Return (X, Y) of the center of cell containing provided text 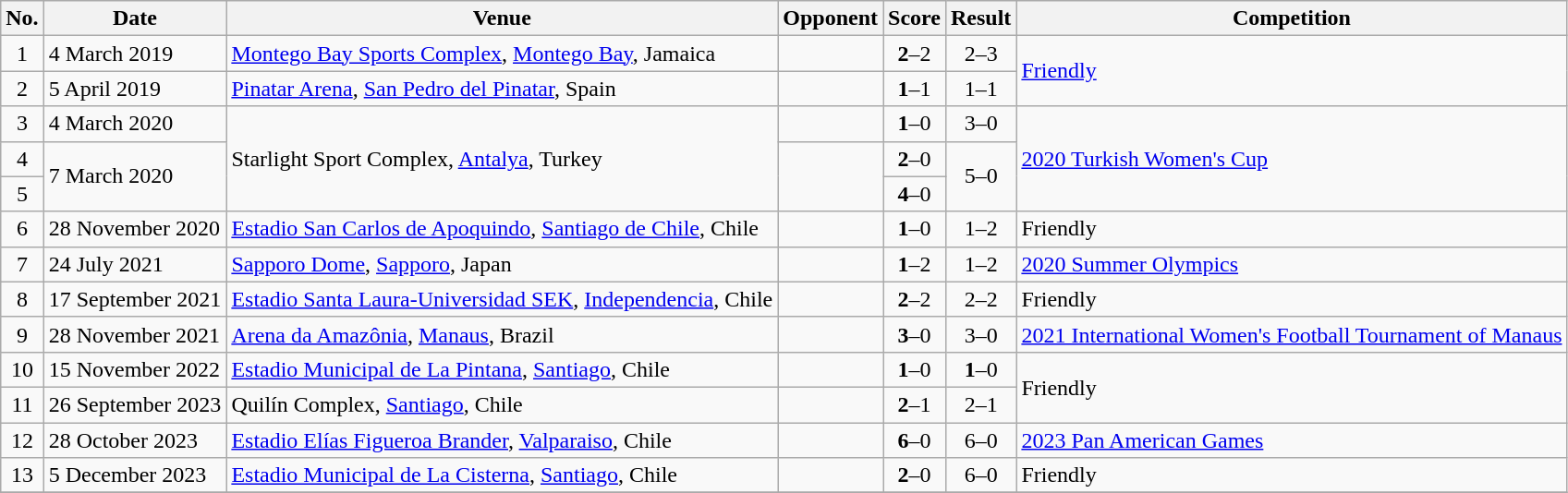
5 December 2023 (135, 475)
Result (980, 18)
Estadio Municipal de La Pintana, Santiago, Chile (503, 369)
28 November 2020 (135, 229)
Arena da Amazônia, Manaus, Brazil (503, 334)
7 (22, 264)
26 September 2023 (135, 404)
28 November 2021 (135, 334)
Estadio Santa Laura-Universidad SEK, Independencia, Chile (503, 299)
4 (22, 159)
2–3 (980, 54)
Competition (1292, 18)
2020 Summer Olympics (1292, 264)
8 (22, 299)
7 March 2020 (135, 176)
3 (22, 124)
Venue (503, 18)
Estadio Elías Figueroa Brander, Valparaiso, Chile (503, 440)
15 November 2022 (135, 369)
10 (22, 369)
2 (22, 89)
Estadio Municipal de La Cisterna, Santiago, Chile (503, 475)
Date (135, 18)
9 (22, 334)
Opponent (831, 18)
28 October 2023 (135, 440)
13 (22, 475)
12 (22, 440)
5 April 2019 (135, 89)
1 (22, 54)
Pinatar Arena, San Pedro del Pinatar, Spain (503, 89)
11 (22, 404)
2020 Turkish Women's Cup (1292, 159)
Starlight Sport Complex, Antalya, Turkey (503, 159)
6 (22, 229)
4 March 2020 (135, 124)
Sapporo Dome, Sapporo, Japan (503, 264)
4 March 2019 (135, 54)
Quilín Complex, Santiago, Chile (503, 404)
Montego Bay Sports Complex, Montego Bay, Jamaica (503, 54)
No. (22, 18)
Score (915, 18)
5 (22, 194)
2023 Pan American Games (1292, 440)
4–0 (915, 194)
Estadio San Carlos de Apoquindo, Santiago de Chile, Chile (503, 229)
5–0 (980, 176)
24 July 2021 (135, 264)
17 September 2021 (135, 299)
2021 International Women's Football Tournament of Manaus (1292, 334)
